Return the (x, y) coordinate for the center point of the cell that contains the specified text.  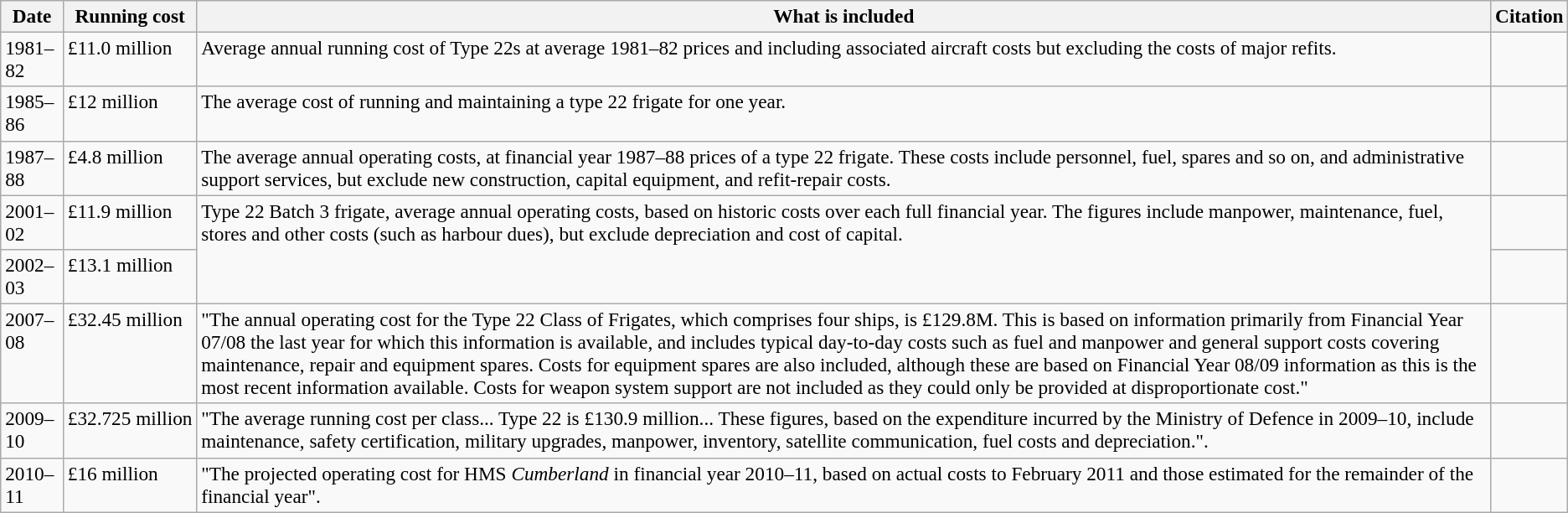
2002–03 (32, 277)
The average cost of running and maintaining a type 22 frigate for one year. (844, 114)
Average annual running cost of Type 22s at average 1981–82 prices and including associated aircraft costs but excluding the costs of major refits. (844, 59)
Running cost (129, 16)
Citation (1529, 16)
£11.9 million (129, 221)
What is included (844, 16)
£12 million (129, 114)
£4.8 million (129, 168)
2001–02 (32, 221)
1987–88 (32, 168)
£16 million (129, 484)
Date (32, 16)
1981–82 (32, 59)
2009–10 (32, 431)
2010–11 (32, 484)
£32.725 million (129, 431)
2007–08 (32, 354)
£13.1 million (129, 277)
£11.0 million (129, 59)
£32.45 million (129, 354)
1985–86 (32, 114)
